Determine the (X, Y) coordinate at the center of the cell enclosing the given text.  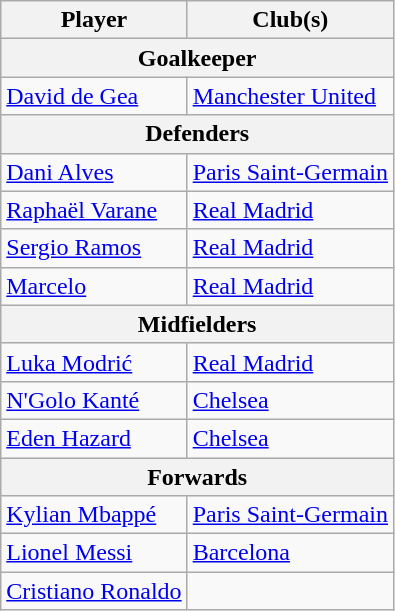
Marcelo (94, 286)
Defenders (198, 134)
Raphaël Varane (94, 210)
Lionel Messi (94, 553)
N'Golo Kanté (94, 400)
Dani Alves (94, 172)
Eden Hazard (94, 438)
Barcelona (290, 553)
Sergio Ramos (94, 248)
Club(s) (290, 20)
Luka Modrić (94, 362)
Kylian Mbappé (94, 515)
Forwards (198, 477)
Manchester United (290, 96)
David de Gea (94, 96)
Goalkeeper (198, 58)
Player (94, 20)
Midfielders (198, 324)
Cristiano Ronaldo (94, 591)
